Pinpoint the cell where the given text exists, returning its [x, y] midpoint coordinate. 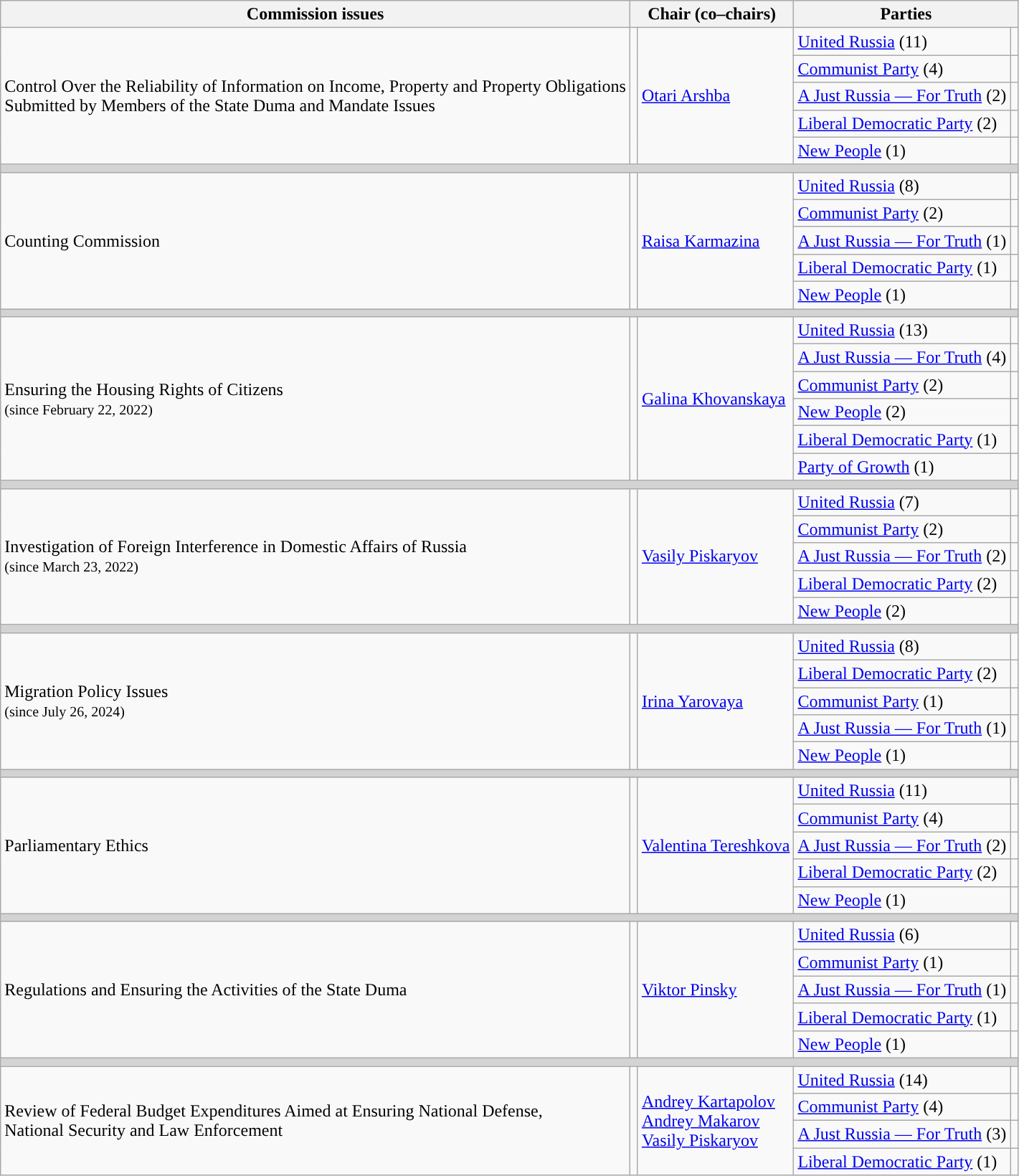
Vasily Piskaryov [716, 556]
Regulations and Ensuring the Activities of the State Duma [316, 990]
Parliamentary Ethics [316, 845]
Irina Yarovaya [716, 701]
Control Over the Reliability of Information on Income, Property and Property ObligationsSubmitted by Members of the State Duma and Mandate Issues [316, 96]
Ensuring the Housing Rights of Citizens(since February 22, 2022) [316, 399]
United Russia (6) [902, 935]
A Just Russia — For Truth (4) [902, 358]
Galina Khovanskaya [716, 399]
Valentina Tereshkova [716, 845]
United Russia (14) [902, 1079]
Viktor Pinsky [716, 990]
Otari Arshba [716, 96]
Party of Growth (1) [902, 467]
Investigation of Foreign Interference in Domestic Affairs of Russia(since March 23, 2022) [316, 556]
Andrey KartapolovAndrey MakarovVasily Piskaryov [716, 1120]
United Russia (7) [902, 502]
Raisa Karmazina [716, 240]
A Just Russia — For Truth (3) [902, 1134]
United Russia (13) [902, 331]
Commission issues [316, 14]
Chair (co–chairs) [711, 14]
Parties [906, 14]
Counting Commission [316, 240]
Review of Federal Budget Expenditures Aimed at Ensuring National Defense,National Security and Law Enforcement [316, 1120]
Migration Policy Issues(since July 26, 2024) [316, 701]
